Extract the (X, Y) coordinate from the center of the cell holding the provided text.  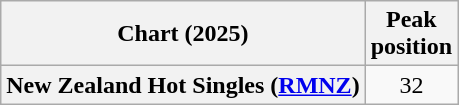
Peakposition (411, 34)
32 (411, 85)
New Zealand Hot Singles (RMNZ) (183, 85)
Chart (2025) (183, 34)
